From the cell containing the given text, extract its center point as (x, y) coordinate. 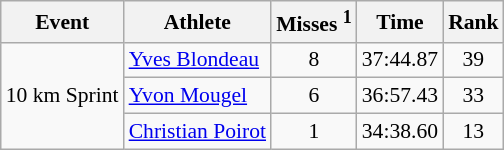
8 (314, 60)
10 km Sprint (62, 96)
Event (62, 22)
13 (474, 132)
Christian Poirot (198, 132)
34:38.60 (400, 132)
39 (474, 60)
33 (474, 96)
1 (314, 132)
Time (400, 22)
Misses 1 (314, 22)
Rank (474, 22)
36:57.43 (400, 96)
6 (314, 96)
Athlete (198, 22)
Yves Blondeau (198, 60)
37:44.87 (400, 60)
Yvon Mougel (198, 96)
